Capture the cell that displays the provided text and extract its (x, y) central coordinate. 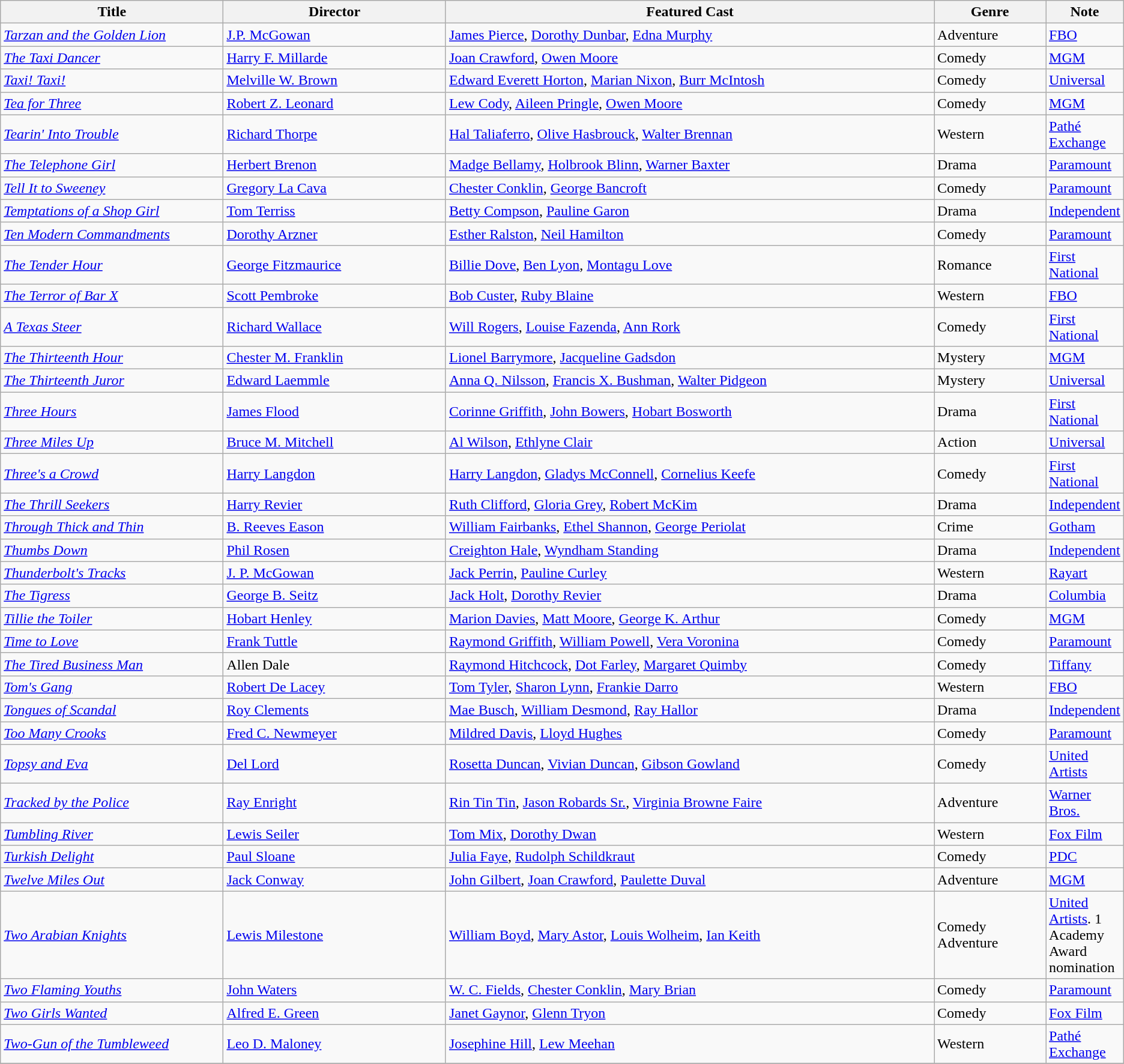
Comedy Adventure (990, 935)
Tillie the Toiler (112, 618)
J.P. McGowan (335, 35)
United Artists. 1 Academy Award nomination (1085, 935)
Taxi! Taxi! (112, 80)
Warner Bros. (1085, 803)
Two-Gun of the Tumbleweed (112, 1044)
Crime (990, 527)
Anna Q. Nilsson, Francis X. Bushman, Walter Pidgeon (689, 381)
Chester Conklin, George Bancroft (689, 188)
A Texas Steer (112, 327)
Harry Langdon (335, 473)
Tumbling River (112, 834)
Chester M. Franklin (335, 358)
Alfred E. Green (335, 1013)
Corinne Griffith, John Bowers, Hobart Bosworth (689, 412)
Richard Wallace (335, 327)
Note (1085, 12)
Two Arabian Knights (112, 935)
Tom Mix, Dorothy Dwan (689, 834)
Joan Crawford, Owen Moore (689, 58)
J. P. McGowan (335, 573)
Ten Modern Commandments (112, 234)
Phil Rosen (335, 550)
George B. Seitz (335, 596)
Lew Cody, Aileen Pringle, Owen Moore (689, 103)
Three's a Crowd (112, 473)
Tracked by the Police (112, 803)
Gregory La Cava (335, 188)
Julia Faye, Rudolph Schildkraut (689, 857)
Josephine Hill, Lew Meehan (689, 1044)
Harry Revier (335, 504)
Harry F. Millarde (335, 58)
Ruth Clifford, Gloria Grey, Robert McKim (689, 504)
James Pierce, Dorothy Dunbar, Edna Murphy (689, 35)
Mildred Davis, Lloyd Hughes (689, 733)
Robert De Lacey (335, 687)
Dorothy Arzner (335, 234)
Lewis Milestone (335, 935)
United Artists (1085, 764)
Robert Z. Leonard (335, 103)
Bruce M. Mitchell (335, 443)
John Gilbert, Joan Crawford, Paulette Duval (689, 880)
The Thirteenth Juror (112, 381)
Thumbs Down (112, 550)
Creighton Hale, Wyndham Standing (689, 550)
John Waters (335, 990)
Raymond Griffith, William Powell, Vera Voronina (689, 641)
Lionel Barrymore, Jacqueline Gadsdon (689, 358)
The Taxi Dancer (112, 58)
Bob Custer, Ruby Blaine (689, 295)
Through Thick and Thin (112, 527)
William Fairbanks, Ethel Shannon, George Periolat (689, 527)
Too Many Crooks (112, 733)
Will Rogers, Louise Fazenda, Ann Rork (689, 327)
James Flood (335, 412)
Rin Tin Tin, Jason Robards Sr., Virginia Browne Faire (689, 803)
Del Lord (335, 764)
William Boyd, Mary Astor, Louis Wolheim, Ian Keith (689, 935)
Tom Tyler, Sharon Lynn, Frankie Darro (689, 687)
Fred C. Newmeyer (335, 733)
The Tigress (112, 596)
Tarzan and the Golden Lion (112, 35)
Tearin' Into Trouble (112, 135)
The Tired Business Man (112, 664)
George Fitzmaurice (335, 264)
Jack Perrin, Pauline Curley (689, 573)
Raymond Hitchcock, Dot Farley, Margaret Quimby (689, 664)
Madge Bellamy, Holbrook Blinn, Warner Baxter (689, 165)
The Thirteenth Hour (112, 358)
Two Flaming Youths (112, 990)
The Tender Hour (112, 264)
Marion Davies, Matt Moore, George K. Arthur (689, 618)
Tom Terriss (335, 211)
The Telephone Girl (112, 165)
Jack Holt, Dorothy Revier (689, 596)
PDC (1085, 857)
Lewis Seiler (335, 834)
Esther Ralston, Neil Hamilton (689, 234)
Thunderbolt's Tracks (112, 573)
Tell It to Sweeney (112, 188)
Hal Taliaferro, Olive Hasbrouck, Walter Brennan (689, 135)
Harry Langdon, Gladys McConnell, Cornelius Keefe (689, 473)
Roy Clements (335, 710)
W. C. Fields, Chester Conklin, Mary Brian (689, 990)
Action (990, 443)
Mae Busch, William Desmond, Ray Hallor (689, 710)
Romance (990, 264)
Hobart Henley (335, 618)
Tiffany (1085, 664)
Richard Thorpe (335, 135)
Paul Sloane (335, 857)
Tom's Gang (112, 687)
Allen Dale (335, 664)
Edward Everett Horton, Marian Nixon, Burr McIntosh (689, 80)
Billie Dove, Ben Lyon, Montagu Love (689, 264)
Tea for Three (112, 103)
Betty Compson, Pauline Garon (689, 211)
Edward Laemmle (335, 381)
Herbert Brenon (335, 165)
Columbia (1085, 596)
Al Wilson, Ethlyne Clair (689, 443)
Director (335, 12)
Genre (990, 12)
Jack Conway (335, 880)
The Terror of Bar X (112, 295)
Turkish Delight (112, 857)
Time to Love (112, 641)
Rosetta Duncan, Vivian Duncan, Gibson Gowland (689, 764)
Twelve Miles Out (112, 880)
Janet Gaynor, Glenn Tryon (689, 1013)
Melville W. Brown (335, 80)
Three Hours (112, 412)
Frank Tuttle (335, 641)
Ray Enright (335, 803)
Rayart (1085, 573)
Three Miles Up (112, 443)
Featured Cast (689, 12)
Two Girls Wanted (112, 1013)
Gotham (1085, 527)
Tongues of Scandal (112, 710)
Leo D. Maloney (335, 1044)
B. Reeves Eason (335, 527)
Title (112, 12)
The Thrill Seekers (112, 504)
Temptations of a Shop Girl (112, 211)
Topsy and Eva (112, 764)
Scott Pembroke (335, 295)
